Determine the (X, Y) coordinate at the center of the cell enclosing the given text.  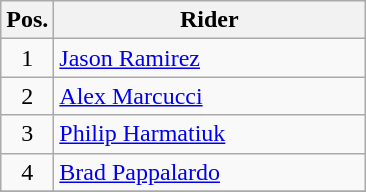
Brad Pappalardo (210, 172)
Jason Ramirez (210, 58)
2 (28, 96)
Philip Harmatiuk (210, 134)
Pos. (28, 20)
4 (28, 172)
3 (28, 134)
Alex Marcucci (210, 96)
Rider (210, 20)
1 (28, 58)
